Return the [X, Y] coordinate for the center point of the cell that contains the specified text.  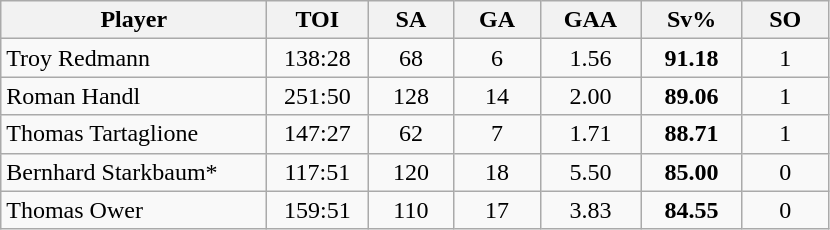
6 [497, 58]
85.00 [692, 172]
1.71 [590, 134]
251:50 [318, 96]
Player [134, 20]
Roman Handl [134, 96]
Troy Redmann [134, 58]
120 [411, 172]
SO [785, 20]
62 [411, 134]
91.18 [692, 58]
Thomas Tartaglione [134, 134]
84.55 [692, 210]
18 [497, 172]
128 [411, 96]
14 [497, 96]
TOI [318, 20]
GA [497, 20]
SA [411, 20]
2.00 [590, 96]
89.06 [692, 96]
159:51 [318, 210]
3.83 [590, 210]
110 [411, 210]
68 [411, 58]
GAA [590, 20]
7 [497, 134]
17 [497, 210]
138:28 [318, 58]
117:51 [318, 172]
5.50 [590, 172]
Bernhard Starkbaum* [134, 172]
88.71 [692, 134]
Thomas Ower [134, 210]
1.56 [590, 58]
147:27 [318, 134]
Sv% [692, 20]
